Scan for the cell matching the given text and deliver its [X, Y] coordinate at center. 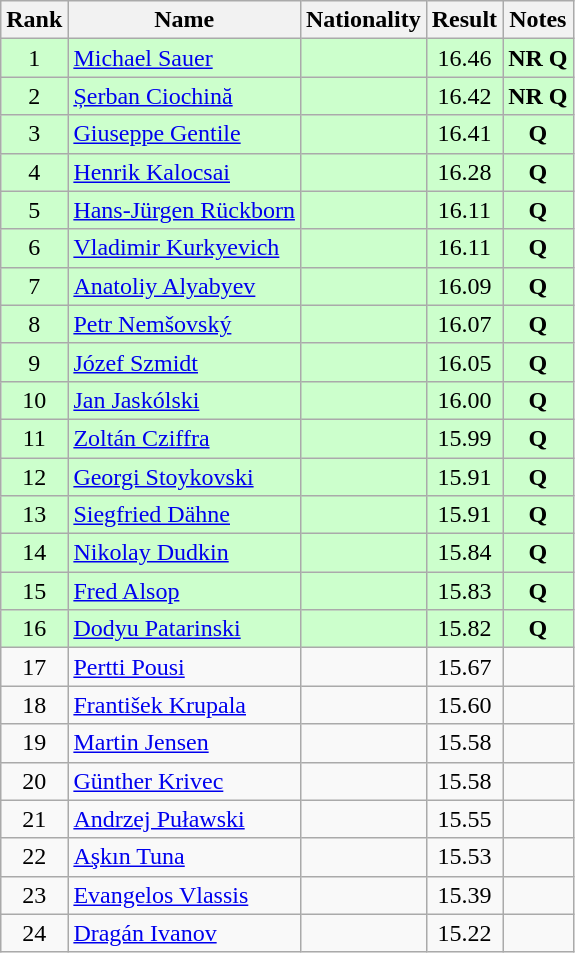
15.82 [464, 629]
19 [34, 743]
Nikolay Dudkin [184, 553]
11 [34, 438]
Martin Jensen [184, 743]
18 [34, 705]
20 [34, 781]
16.09 [464, 286]
9 [34, 362]
Józef Szmidt [184, 362]
16.05 [464, 362]
3 [34, 134]
Evangelos Vlassis [184, 895]
Siegfried Dähne [184, 515]
Notes [538, 20]
15.99 [464, 438]
24 [34, 933]
8 [34, 324]
16.46 [464, 58]
Hans-Jürgen Rückborn [184, 210]
Rank [34, 20]
7 [34, 286]
Fred Alsop [184, 591]
15.67 [464, 667]
Name [184, 20]
6 [34, 248]
Result [464, 20]
5 [34, 210]
4 [34, 172]
15.53 [464, 857]
Henrik Kalocsai [184, 172]
16.07 [464, 324]
Georgi Stoykovski [184, 477]
15 [34, 591]
12 [34, 477]
15.55 [464, 819]
16.28 [464, 172]
15.39 [464, 895]
Jan Jaskólski [184, 400]
Dragán Ivanov [184, 933]
16.41 [464, 134]
Andrzej Puławski [184, 819]
15.84 [464, 553]
23 [34, 895]
Petr Nemšovský [184, 324]
15.60 [464, 705]
Günther Krivec [184, 781]
Șerban Ciochină [184, 96]
2 [34, 96]
Dodyu Patarinski [184, 629]
16.42 [464, 96]
16.00 [464, 400]
Zoltán Cziffra [184, 438]
17 [34, 667]
Pertti Pousi [184, 667]
Vladimir Kurkyevich [184, 248]
Aşkın Tuna [184, 857]
15.22 [464, 933]
14 [34, 553]
10 [34, 400]
Nationality [363, 20]
16 [34, 629]
1 [34, 58]
13 [34, 515]
21 [34, 819]
Michael Sauer [184, 58]
Anatoliy Alyabyev [184, 286]
15.83 [464, 591]
František Krupala [184, 705]
Giuseppe Gentile [184, 134]
22 [34, 857]
